Provide the [x, y] coordinate of the cell's center where the given text is located.  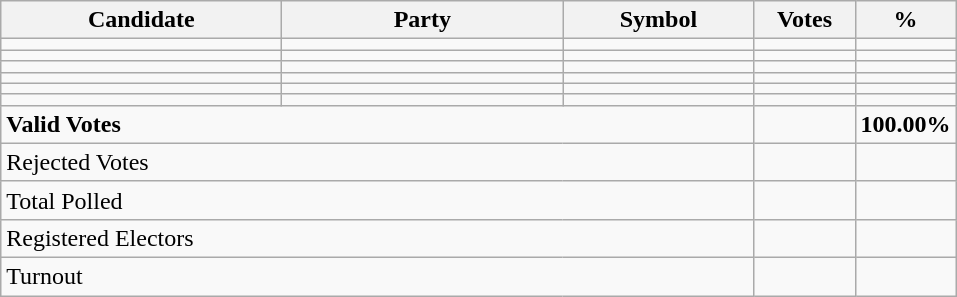
Rejected Votes [378, 162]
Party [422, 20]
Symbol [658, 20]
Candidate [142, 20]
100.00% [906, 124]
% [906, 20]
Total Polled [378, 200]
Votes [804, 20]
Registered Electors [378, 238]
Turnout [378, 276]
Valid Votes [378, 124]
